Capture the cell that displays the provided text and extract its (X, Y) central coordinate. 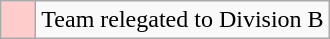
Team relegated to Division B (182, 20)
